Output the [x, y] coordinate of the center of the cell containing the given text.  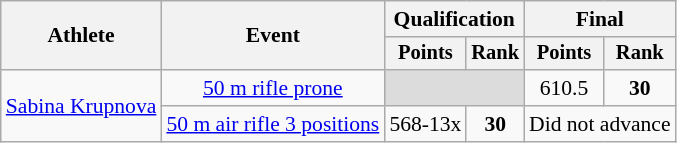
610.5 [564, 88]
Qualification [454, 19]
50 m rifle prone [272, 88]
Sabina Krupnova [82, 106]
Event [272, 36]
Did not advance [600, 124]
Final [600, 19]
568-13x [425, 124]
50 m air rifle 3 positions [272, 124]
Athlete [82, 36]
